Identify which cell holds the provided text, then report its (X, Y) central coordinate. 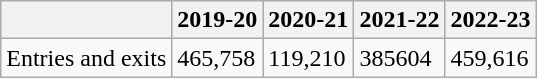
2022-23 (490, 20)
459,616 (490, 58)
385604 (400, 58)
2020-21 (308, 20)
2019-20 (218, 20)
465,758 (218, 58)
Entries and exits (86, 58)
119,210 (308, 58)
2021-22 (400, 20)
